Determine the (X, Y) coordinate at the center of the cell enclosing the given text.  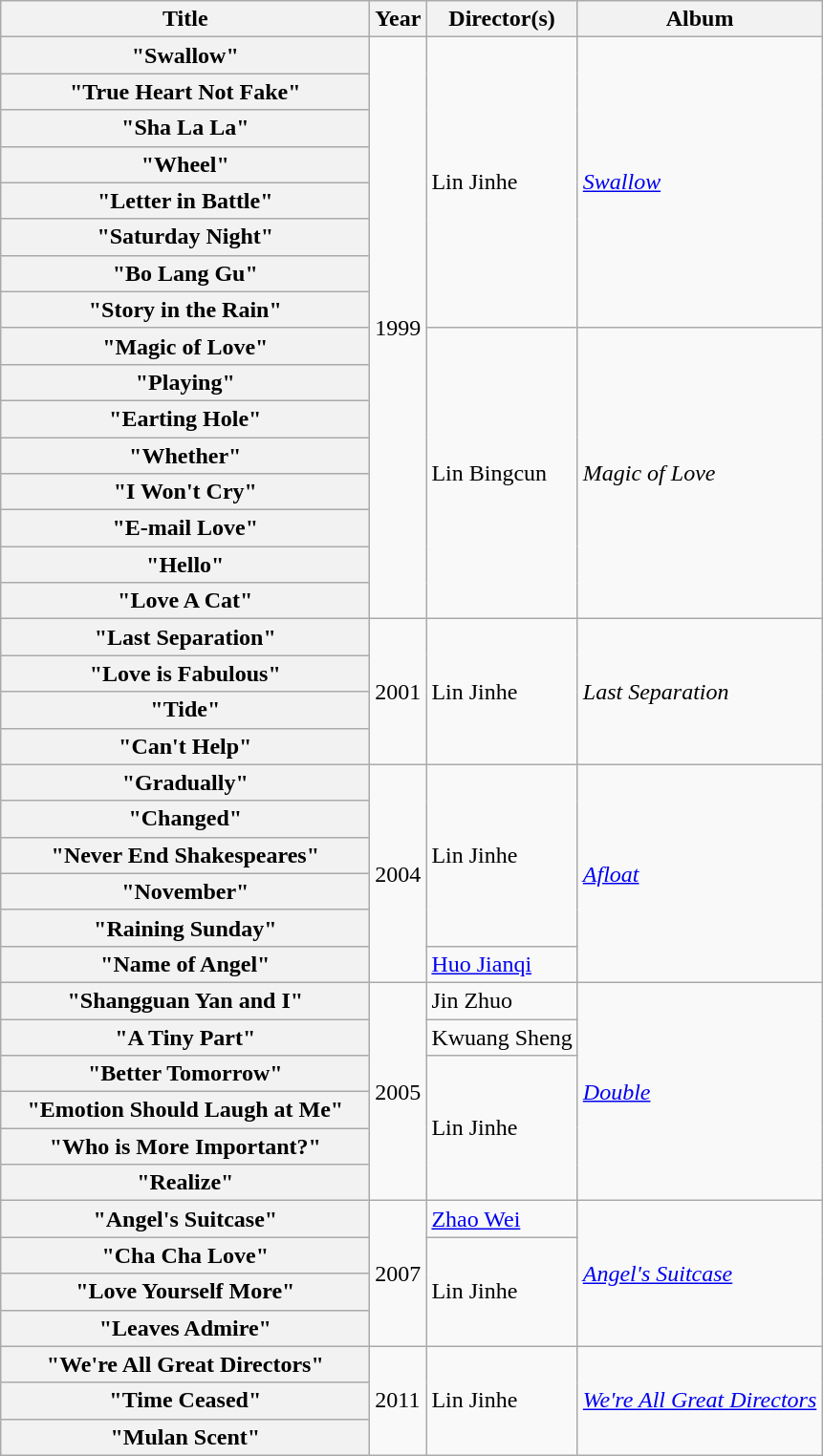
Magic of Love (700, 473)
Huo Jianqi (502, 964)
2007 (398, 1274)
1999 (398, 329)
"Emotion Should Laugh at Me" (185, 1110)
"Whether" (185, 456)
"Leaves Admire" (185, 1328)
"Story in the Rain" (185, 310)
"Wheel" (185, 164)
"Sha La La" (185, 128)
2005 (398, 1091)
Title (185, 19)
"Changed" (185, 819)
Director(s) (502, 19)
Kwuang Sheng (502, 1037)
Year (398, 19)
"Playing" (185, 382)
"Shangguan Yan and I" (185, 1000)
"A Tiny Part" (185, 1037)
2004 (398, 873)
Lin Bingcun (502, 473)
2001 (398, 692)
"Can't Help" (185, 746)
"True Heart Not Fake" (185, 92)
"Tide" (185, 710)
Afloat (700, 873)
"Time Ceased" (185, 1401)
"Gradually" (185, 782)
Album (700, 19)
"Love A Cat" (185, 601)
"November" (185, 891)
Angel's Suitcase (700, 1274)
"Bo Lang Gu" (185, 273)
"Love Yourself More" (185, 1292)
"E-mail Love" (185, 528)
"Magic of Love" (185, 346)
"Angel's Suitcase" (185, 1219)
"Cha Cha Love" (185, 1255)
"Earting Hole" (185, 418)
"Name of Angel" (185, 964)
"Letter in Battle" (185, 201)
"Saturday Night" (185, 237)
Last Separation (700, 692)
Swallow (700, 182)
Double (700, 1091)
"We're All Great Directors" (185, 1364)
"Love is Fabulous" (185, 674)
"Better Tomorrow" (185, 1074)
Jin Zhuo (502, 1000)
We're All Great Directors (700, 1401)
"Swallow" (185, 55)
Zhao Wei (502, 1219)
"Mulan Scent" (185, 1437)
"Hello" (185, 565)
"I Won't Cry" (185, 492)
"Last Separation" (185, 637)
"Never End Shakespeares" (185, 855)
"Who is More Important?" (185, 1146)
"Realize" (185, 1183)
"Raining Sunday" (185, 928)
2011 (398, 1401)
